Provide the (x, y) coordinate of the cell's center where the given text is located.  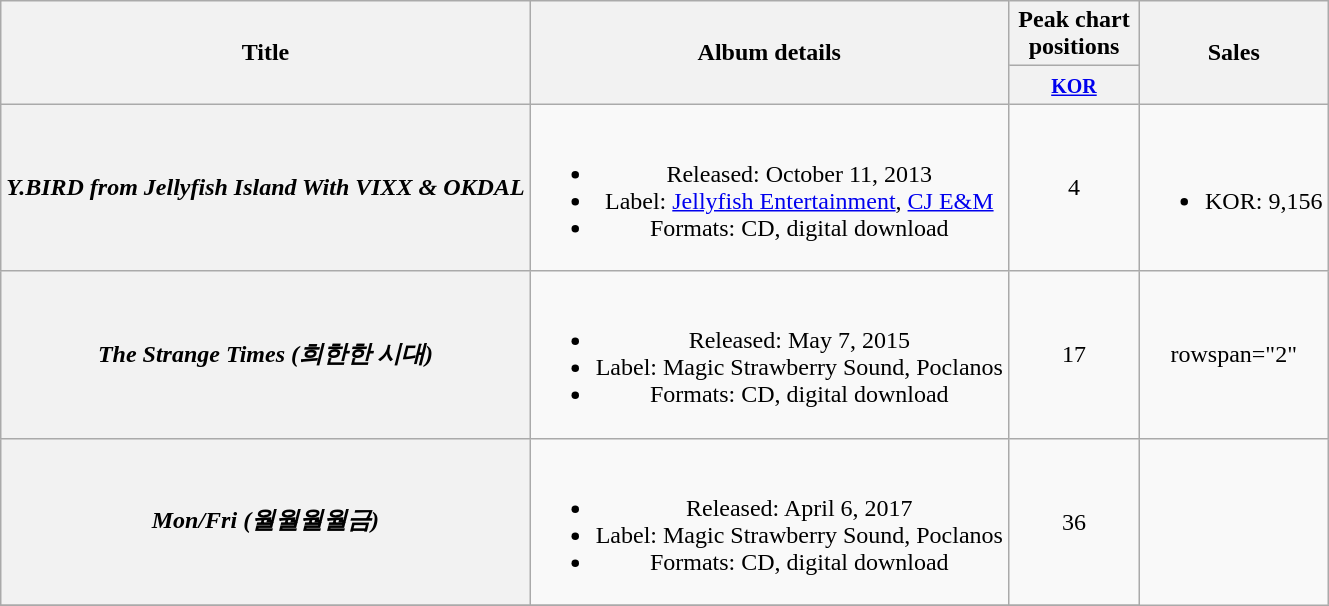
KOR: 9,156 (1234, 188)
4 (1074, 188)
36 (1074, 522)
rowspan="2" (1234, 354)
Album details (769, 52)
Released: October 11, 2013Label: Jellyfish Entertainment, CJ E&MFormats: CD, digital download (769, 188)
Released: April 6, 2017Label: Magic Strawberry Sound, PoclanosFormats: CD, digital download (769, 522)
Title (266, 52)
Y.BIRD from Jellyfish Island With VIXX & OKDAL (266, 188)
Sales (1234, 52)
Mon/Fri (월월월월금) (266, 522)
Released: May 7, 2015Label: Magic Strawberry Sound, PoclanosFormats: CD, digital download (769, 354)
KOR (1074, 85)
Peak chart positions (1074, 34)
The Strange Times (희한한 시대) (266, 354)
17 (1074, 354)
